Scan for the cell matching the given text and deliver its (X, Y) coordinate at center. 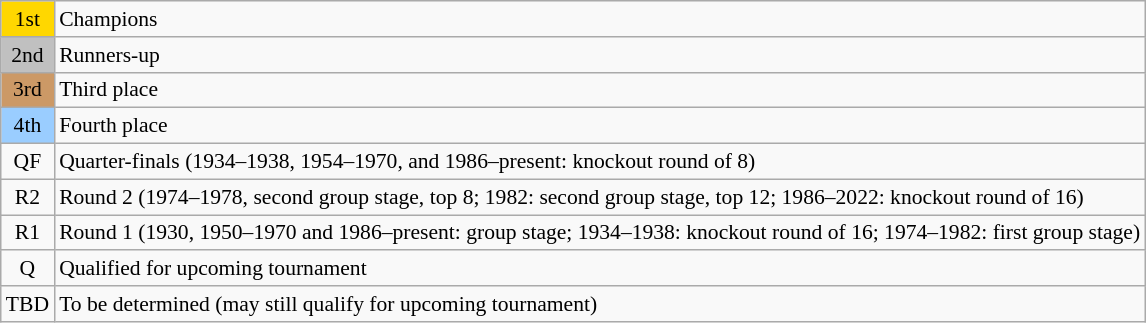
Quarter-finals (1934–1938, 1954–1970, and 1986–present: knockout round of 8) (600, 162)
Champions (600, 19)
Round 1 (1930, 1950–1970 and 1986–present: group stage; 1934–1938: knockout round of 16; 1974–1982: first group stage) (600, 233)
To be determined (may still qualify for upcoming tournament) (600, 304)
R1 (28, 233)
Round 2 (1974–1978, second group stage, top 8; 1982: second group stage, top 12; 1986–2022: knockout round of 16) (600, 197)
4th (28, 126)
Qualified for upcoming tournament (600, 269)
R2 (28, 197)
TBD (28, 304)
Fourth place (600, 126)
Q (28, 269)
2nd (28, 55)
QF (28, 162)
Runners-up (600, 55)
1st (28, 19)
3rd (28, 90)
Third place (600, 90)
